For the text-containing cell, return its midpoint in [x, y] coordinate format. 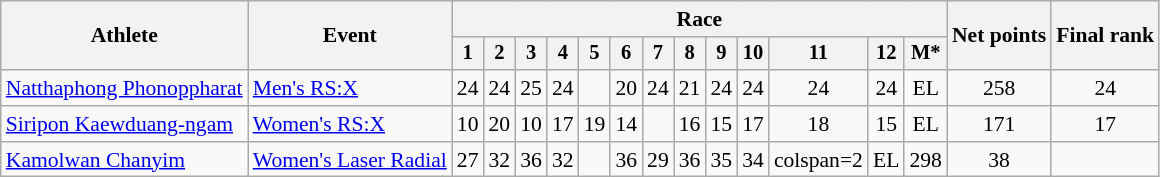
Event [350, 36]
9 [721, 54]
14 [626, 124]
Natthaphong Phonoppharat [124, 88]
1 [468, 54]
4 [563, 54]
12 [886, 54]
Siripon Kaewduang-ngam [124, 124]
3 [531, 54]
21 [690, 88]
5 [595, 54]
6 [626, 54]
Net points [999, 36]
Final rank [1105, 36]
19 [595, 124]
7 [658, 54]
M* [926, 54]
171 [999, 124]
25 [531, 88]
258 [999, 88]
11 [818, 54]
2 [499, 54]
18 [818, 124]
Women's RS:X [350, 124]
16 [690, 124]
Athlete [124, 36]
Men's RS:X [350, 88]
Race [700, 19]
8 [690, 54]
